From the cell containing the given text, extract its center point as [X, Y] coordinate. 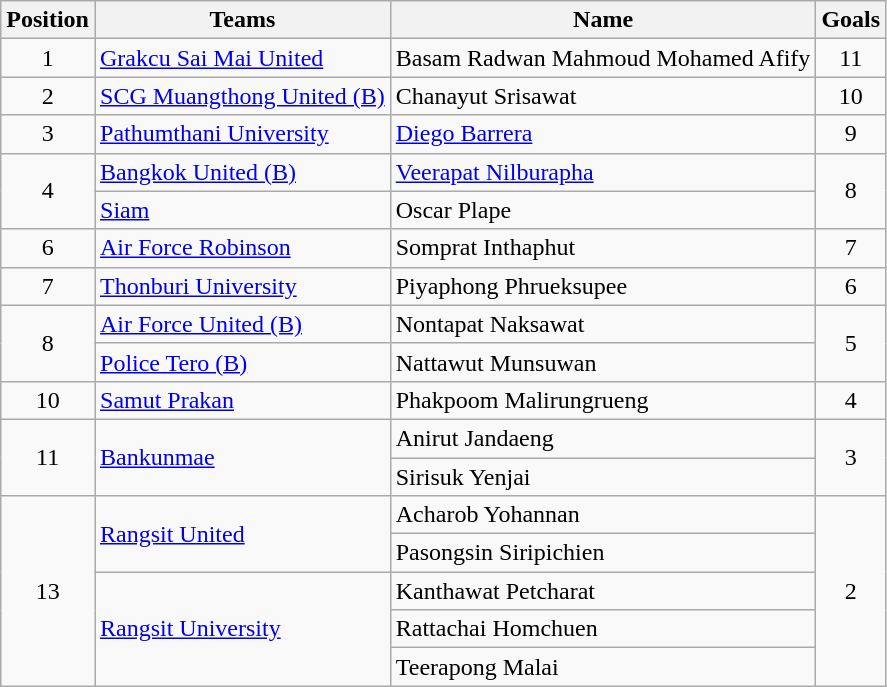
Thonburi University [242, 286]
Nontapat Naksawat [603, 324]
Name [603, 20]
Samut Prakan [242, 400]
Goals [851, 20]
Acharob Yohannan [603, 515]
Kanthawat Petcharat [603, 591]
9 [851, 134]
Somprat Inthaphut [603, 248]
Basam Radwan Mahmoud Mohamed Afify [603, 58]
1 [48, 58]
Teerapong Malai [603, 667]
Rattachai Homchuen [603, 629]
Police Tero (B) [242, 362]
Grakcu Sai Mai United [242, 58]
Air Force United (B) [242, 324]
5 [851, 343]
Bangkok United (B) [242, 172]
Piyaphong Phrueksupee [603, 286]
Anirut Jandaeng [603, 438]
Phakpoom Malirungrueng [603, 400]
Sirisuk Yenjai [603, 477]
Diego Barrera [603, 134]
13 [48, 591]
Pathumthani University [242, 134]
Nattawut Munsuwan [603, 362]
Veerapat Nilburapha [603, 172]
Oscar Plape [603, 210]
Bankunmae [242, 457]
Siam [242, 210]
Teams [242, 20]
Pasongsin Siripichien [603, 553]
Rangsit United [242, 534]
Air Force Robinson [242, 248]
Position [48, 20]
Chanayut Srisawat [603, 96]
SCG Muangthong United (B) [242, 96]
Rangsit University [242, 629]
